Pinpoint the cell where the given text exists, returning its [x, y] midpoint coordinate. 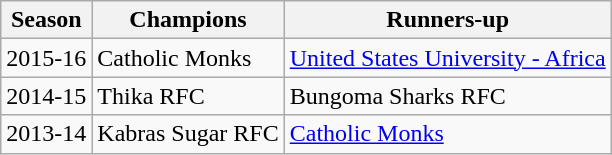
2013-14 [46, 134]
Champions [188, 20]
United States University - Africa [448, 58]
Kabras Sugar RFC [188, 134]
2014-15 [46, 96]
Thika RFC [188, 96]
Runners-up [448, 20]
Bungoma Sharks RFC [448, 96]
Season [46, 20]
2015-16 [46, 58]
